Locate the cell with the specified text and output its (x, y) center coordinate. 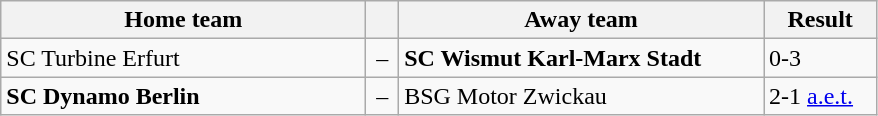
BSG Motor Zwickau (582, 96)
Away team (582, 20)
Result (820, 20)
SC Wismut Karl-Marx Stadt (582, 58)
SC Turbine Erfurt (184, 58)
2-1 a.e.t. (820, 96)
SC Dynamo Berlin (184, 96)
0-3 (820, 58)
Home team (184, 20)
